Provide the [x, y] coordinate of the cell's center where the given text is located.  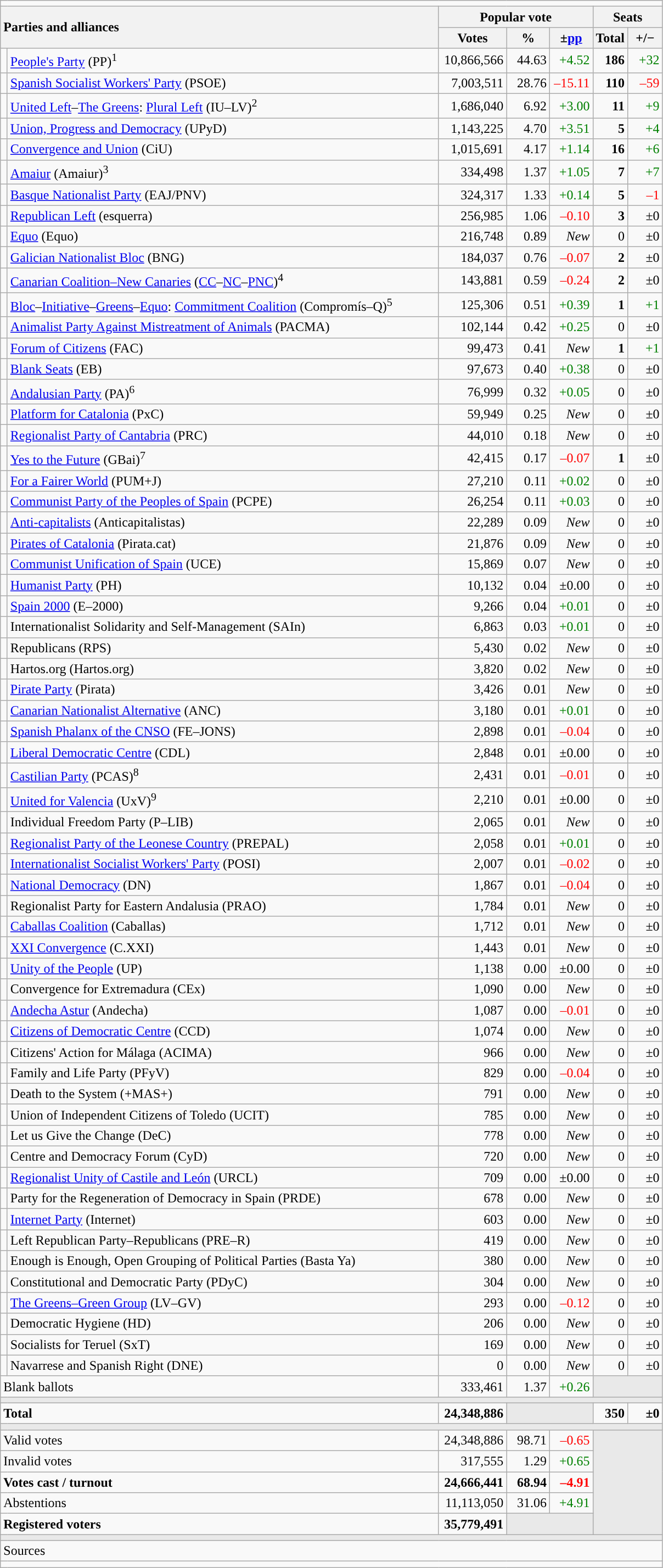
2,848 [473, 752]
Left Republican Party–Republicans (PRE–R) [223, 1240]
+0.38 [571, 369]
Yes to the Future (GBai)7 [223, 458]
Registered voters [220, 1524]
Animalist Party Against Mistreatment of Animals (PACMA) [223, 327]
333,461 [473, 1386]
Republican Left (esquerra) [223, 216]
1,867 [473, 885]
1.29 [528, 1461]
Spanish Socialist Workers' Party (PSOE) [223, 83]
Navarrese and Spanish Right (DNE) [223, 1365]
Regionalist Party for Eastern Andalusia (PRAO) [223, 906]
+0.25 [571, 327]
Popular vote [516, 17]
184,037 [473, 257]
0.42 [528, 327]
–0.02 [571, 864]
0.25 [528, 415]
+1.05 [571, 172]
68.94 [528, 1482]
+1.14 [571, 149]
+0.03 [571, 502]
–59 [645, 83]
5,430 [473, 648]
324,317 [473, 195]
Death to the System (+MAS+) [223, 1094]
6,863 [473, 627]
±pp [571, 38]
Regionalist Party of Cantabria (PRC) [223, 435]
Family and Life Party (PFyV) [223, 1073]
Union, Progress and Democracy (UPyD) [223, 128]
709 [473, 1178]
2,431 [473, 775]
Canarian Coalition–New Canaries (CC–NC–PNC)4 [223, 280]
Canarian Nationalist Alternative (ANC) [223, 710]
678 [473, 1199]
350 [610, 1413]
35,779,491 [473, 1524]
317,555 [473, 1461]
+7 [645, 172]
+4.52 [571, 60]
% [528, 38]
216,748 [473, 237]
Internationalist Solidarity and Self-Management (SAIn) [223, 627]
Castilian Party (PCAS)8 [223, 775]
Citizens' Action for Málaga (ACIMA) [223, 1052]
Union of Independent Citizens of Toledo (UCIT) [223, 1115]
1.33 [528, 195]
–0.10 [571, 216]
42,415 [473, 458]
256,985 [473, 216]
76,999 [473, 392]
+0.26 [571, 1386]
2,210 [473, 799]
0.32 [528, 392]
Regionalist Party of the Leonese Country (PREPAL) [223, 843]
0.41 [528, 348]
791 [473, 1094]
Votes cast / turnout [220, 1482]
Andecha Astur (Andecha) [223, 1010]
966 [473, 1052]
27,210 [473, 481]
1,443 [473, 948]
Liberal Democratic Centre (CDL) [223, 752]
Pirate Party (Pirata) [223, 690]
31.06 [528, 1503]
–4.91 [571, 1482]
Regionalist Unity of Castile and León (URCL) [223, 1178]
Citizens of Democratic Centre (CCD) [223, 1031]
11,113,050 [473, 1503]
The Greens–Green Group (LV–GV) [223, 1303]
Democratic Hygiene (HD) [223, 1324]
10,132 [473, 585]
3 [610, 216]
16 [610, 149]
2,065 [473, 822]
Unity of the People (UP) [223, 968]
206 [473, 1324]
9,266 [473, 606]
7,003,511 [473, 83]
United for Valencia (UxV)9 [223, 799]
1,015,691 [473, 149]
+0.05 [571, 392]
4.70 [528, 128]
7 [610, 172]
XXI Convergence (C.XXI) [223, 948]
102,144 [473, 327]
Constitutional and Democratic Party (PDyC) [223, 1282]
44,010 [473, 435]
National Democracy (DN) [223, 885]
Spain 2000 (E–2000) [223, 606]
+0.65 [571, 1461]
778 [473, 1135]
720 [473, 1157]
0.40 [528, 369]
Caballas Coalition (Caballas) [223, 927]
1,784 [473, 906]
1.06 [528, 216]
26,254 [473, 502]
1,712 [473, 927]
Abstentions [220, 1503]
Humanist Party (PH) [223, 585]
829 [473, 1073]
1,090 [473, 989]
0.89 [528, 237]
0.17 [528, 458]
+/− [645, 38]
+0.14 [571, 195]
–15.11 [571, 83]
3,820 [473, 669]
–0.24 [571, 280]
Platform for Catalonia (PxC) [223, 415]
0.03 [528, 627]
0.51 [528, 305]
Basque Nationalist Party (EAJ/PNV) [223, 195]
169 [473, 1345]
Communist Party of the Peoples of Spain (PCPE) [223, 502]
1,087 [473, 1010]
186 [610, 60]
785 [473, 1115]
Anti-capitalists (Anticapitalistas) [223, 523]
People's Party (PP)1 [223, 60]
Hartos.org (Hartos.org) [223, 669]
Socialists for Teruel (SxT) [223, 1345]
Valid votes [220, 1440]
3,180 [473, 710]
Centre and Democracy Forum (CyD) [223, 1157]
Blank ballots [220, 1386]
2,898 [473, 731]
4.17 [528, 149]
304 [473, 1282]
Pirates of Catalonia (Pirata.cat) [223, 544]
+4 [645, 128]
125,306 [473, 305]
1,074 [473, 1031]
+0.39 [571, 305]
Andalusian Party (PA)6 [223, 392]
1,143,225 [473, 128]
Blank Seats (EB) [223, 369]
+3.00 [571, 107]
15,869 [473, 564]
Communist Unification of Spain (UCE) [223, 564]
+32 [645, 60]
419 [473, 1240]
59,949 [473, 415]
110 [610, 83]
28.76 [528, 83]
Parties and alliances [220, 27]
Enough is Enough, Open Grouping of Political Parties (Basta Ya) [223, 1261]
0.18 [528, 435]
Party for the Regeneration of Democracy in Spain (PRDE) [223, 1199]
Seats [628, 17]
–0.12 [571, 1303]
380 [473, 1261]
–0.65 [571, 1440]
Amaiur (Amaiur)3 [223, 172]
Forum of Citizens (FAC) [223, 348]
Internationalist Socialist Workers' Party (POSI) [223, 864]
44.63 [528, 60]
293 [473, 1303]
10,866,566 [473, 60]
0.76 [528, 257]
Convergence and Union (CiU) [223, 149]
+4.91 [571, 1503]
2,007 [473, 864]
603 [473, 1219]
11 [610, 107]
Bloc–Initiative–Greens–Equo: Commitment Coalition (Compromís–Q)5 [223, 305]
97,673 [473, 369]
143,881 [473, 280]
1,686,040 [473, 107]
Republicans (RPS) [223, 648]
2,058 [473, 843]
24,666,441 [473, 1482]
1,138 [473, 968]
Convergence for Extremadura (CEx) [223, 989]
Sources [332, 1551]
3,426 [473, 690]
Galician Nationalist Bloc (BNG) [223, 257]
For a Fairer World (PUM+J) [223, 481]
Equo (Equo) [223, 237]
98.71 [528, 1440]
United Left–The Greens: Plural Left (IU–LV)2 [223, 107]
Invalid votes [220, 1461]
+9 [645, 107]
6.92 [528, 107]
Internet Party (Internet) [223, 1219]
334,498 [473, 172]
+3.51 [571, 128]
0.07 [528, 564]
22,289 [473, 523]
Let us Give the Change (DeC) [223, 1135]
–1 [645, 195]
99,473 [473, 348]
Spanish Phalanx of the CNSO (FE–JONS) [223, 731]
Votes [473, 38]
+6 [645, 149]
Individual Freedom Party (P–LIB) [223, 822]
+0.02 [571, 481]
0.59 [528, 280]
21,876 [473, 544]
